Identify which cell holds the provided text, then report its [x, y] central coordinate. 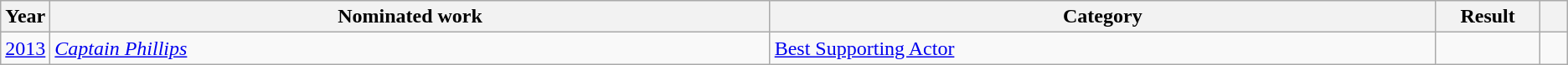
2013 [25, 48]
Category [1102, 17]
Best Supporting Actor [1102, 48]
Captain Phillips [410, 48]
Result [1488, 17]
Nominated work [410, 17]
Year [25, 17]
